Find where the given text appears and provide that cell's center as [x, y] coordinate. 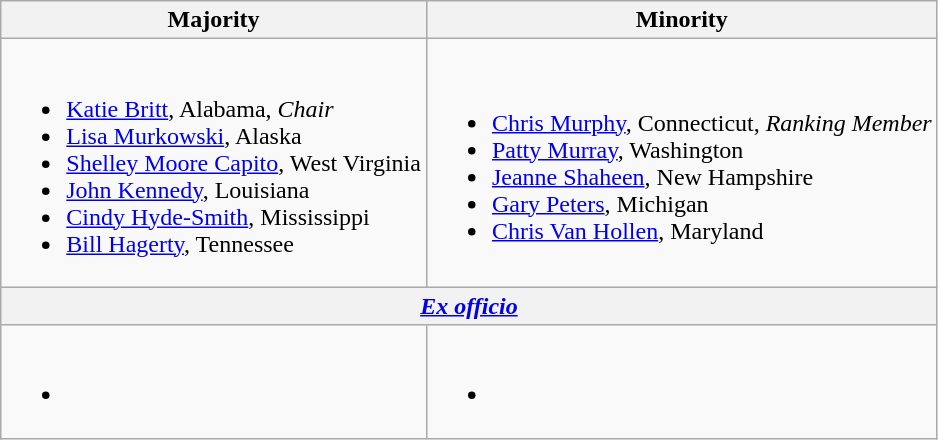
Ex officio [469, 306]
Minority [682, 20]
Chris Murphy, Connecticut, Ranking MemberPatty Murray, WashingtonJeanne Shaheen, New HampshireGary Peters, MichiganChris Van Hollen, Maryland [682, 163]
Majority [214, 20]
